From the cell containing the given text, extract its center point as [X, Y] coordinate. 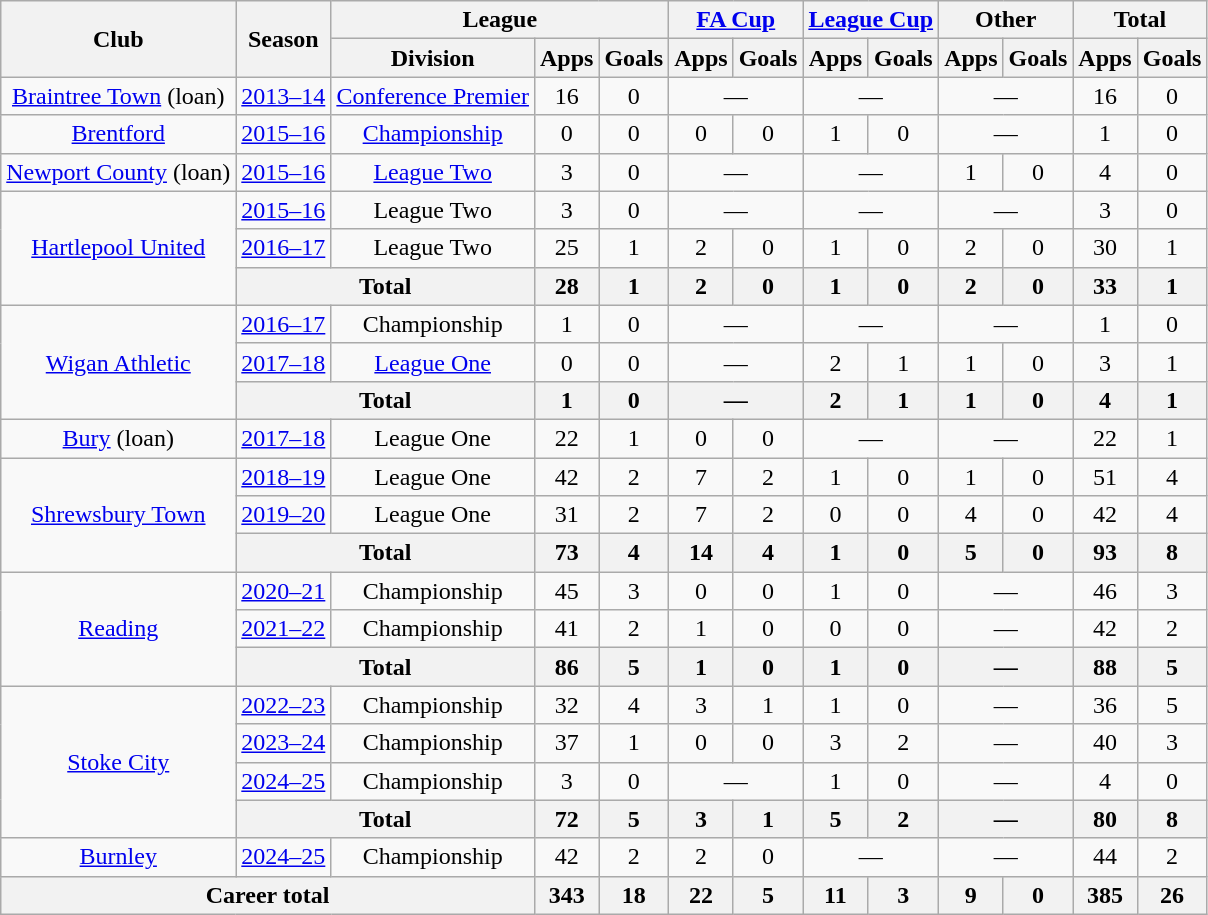
Stoke City [118, 762]
46 [1105, 591]
72 [566, 819]
FA Cup [736, 20]
31 [566, 515]
Season [284, 39]
51 [1105, 477]
385 [1105, 895]
28 [566, 286]
26 [1172, 895]
343 [566, 895]
40 [1105, 743]
11 [836, 895]
18 [634, 895]
2021–22 [284, 629]
Braintree Town (loan) [118, 96]
45 [566, 591]
Wigan Athletic [118, 362]
2023–24 [284, 743]
9 [971, 895]
League [500, 20]
Bury (loan) [118, 438]
2013–14 [284, 96]
41 [566, 629]
League Cup [871, 20]
37 [566, 743]
2018–19 [284, 477]
Burnley [118, 857]
73 [566, 553]
14 [701, 553]
86 [566, 667]
Conference Premier [433, 96]
2020–21 [284, 591]
2019–20 [284, 515]
44 [1105, 857]
Shrewsbury Town [118, 515]
2022–23 [284, 705]
88 [1105, 667]
93 [1105, 553]
36 [1105, 705]
Brentford [118, 134]
80 [1105, 819]
Other [1006, 20]
30 [1105, 248]
Hartlepool United [118, 248]
Newport County (loan) [118, 172]
32 [566, 705]
33 [1105, 286]
Division [433, 58]
Reading [118, 629]
Club [118, 39]
Career total [268, 895]
25 [566, 248]
